Search for the cell housing the specified text and yield its [x, y] center coordinate. 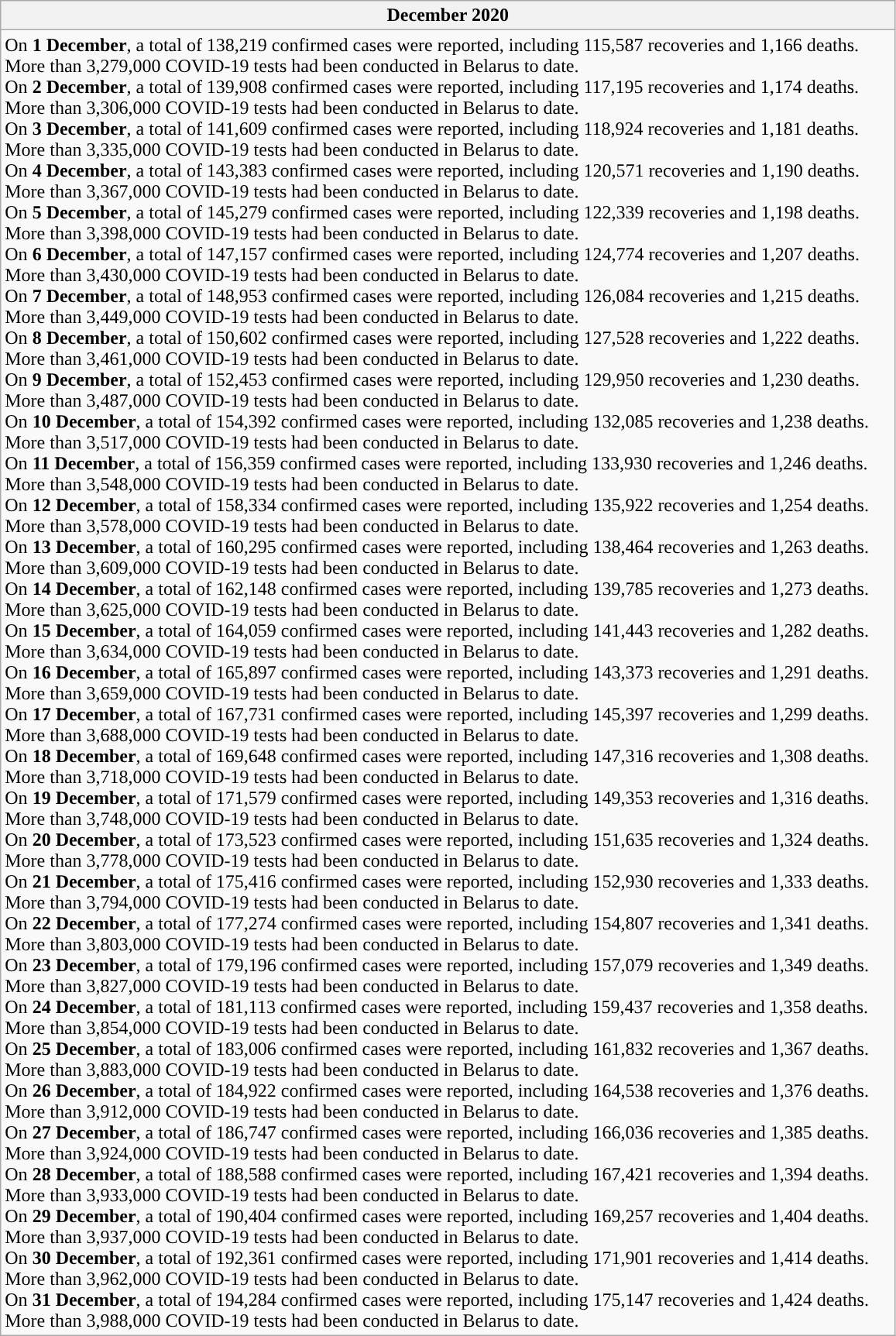
December 2020 [448, 15]
